Output the (x, y) coordinate of the center of the cell containing the given text.  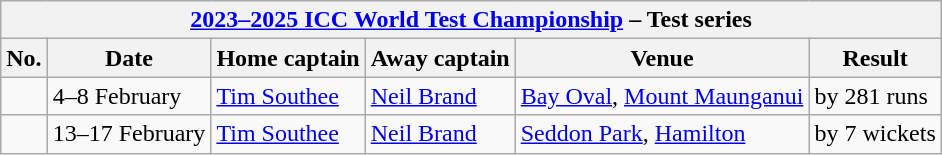
by 281 runs (875, 96)
Result (875, 58)
Home captain (288, 58)
Venue (662, 58)
Seddon Park, Hamilton (662, 134)
2023–2025 ICC World Test Championship – Test series (472, 20)
13–17 February (129, 134)
Bay Oval, Mount Maunganui (662, 96)
by 7 wickets (875, 134)
Date (129, 58)
4–8 February (129, 96)
No. (24, 58)
Away captain (440, 58)
